Return the [x, y] coordinate for the center point of the cell that contains the specified text.  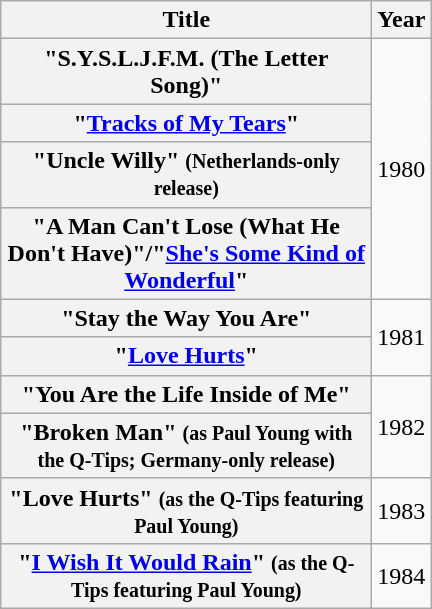
1983 [402, 510]
1981 [402, 337]
1980 [402, 169]
"Tracks of My Tears" [186, 123]
"Love Hurts" [186, 356]
1984 [402, 576]
1982 [402, 426]
"S.Y.S.L.J.F.M. (The Letter Song)" [186, 72]
"Broken Man" (as Paul Young with the Q-Tips; Germany-only release) [186, 446]
"Love Hurts" (as the Q-Tips featuring Paul Young) [186, 510]
Title [186, 20]
"I Wish It Would Rain" (as the Q-Tips featuring Paul Young) [186, 576]
"You Are the Life Inside of Me" [186, 394]
"Uncle Willy" (Netherlands-only release) [186, 174]
"A Man Can't Lose (What He Don't Have)"/"She's Some Kind of Wonderful" [186, 253]
"Stay the Way You Are" [186, 318]
Year [402, 20]
